For the text-containing cell, return its midpoint in (x, y) coordinate format. 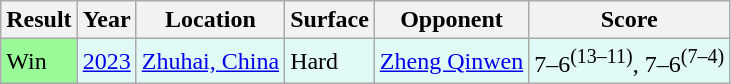
Hard (330, 62)
7–6(13–11), 7–6(7–4) (630, 62)
Zhuhai, China (210, 62)
Opponent (451, 20)
Surface (330, 20)
Zheng Qinwen (451, 62)
2023 (106, 62)
Score (630, 20)
Win (39, 62)
Location (210, 20)
Year (106, 20)
Result (39, 20)
